Extract the [x, y] coordinate from the center of the cell holding the provided text.  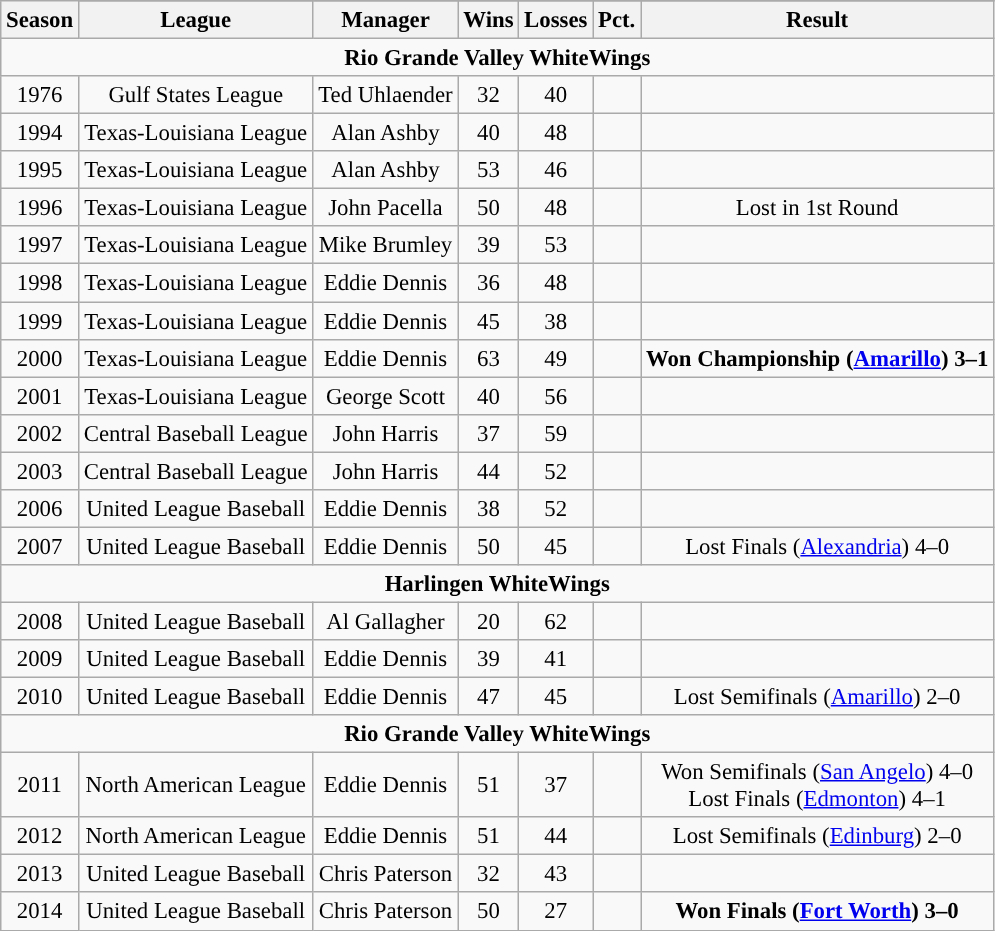
Lost Semifinals (Amarillo) 2–0 [818, 697]
2006 [40, 509]
1999 [40, 321]
Wins [488, 20]
Pct. [617, 20]
2014 [40, 912]
Losses [556, 20]
2013 [40, 874]
63 [488, 358]
Result [818, 20]
49 [556, 358]
George Scott [386, 396]
John Pacella [386, 208]
Won Finals (Fort Worth) 3–0 [818, 912]
1998 [40, 283]
2008 [40, 621]
2010 [40, 697]
1997 [40, 245]
Harlingen WhiteWings [498, 584]
Lost Semifinals (Edinburg) 2–0 [818, 836]
Lost in 1st Round [818, 208]
36 [488, 283]
Al Gallagher [386, 621]
1995 [40, 170]
1976 [40, 95]
2001 [40, 396]
1996 [40, 208]
Gulf States League [196, 95]
2011 [40, 786]
Won Semifinals (San Angelo) 4–0Lost Finals (Edmonton) 4–1 [818, 786]
2000 [40, 358]
62 [556, 621]
1994 [40, 133]
2012 [40, 836]
2007 [40, 546]
2002 [40, 433]
2003 [40, 471]
2009 [40, 659]
League [196, 20]
46 [556, 170]
Lost Finals (Alexandria) 4–0 [818, 546]
Season [40, 20]
Ted Uhlaender [386, 95]
Mike Brumley [386, 245]
43 [556, 874]
47 [488, 697]
27 [556, 912]
Won Championship (Amarillo) 3–1 [818, 358]
41 [556, 659]
59 [556, 433]
56 [556, 396]
20 [488, 621]
Manager [386, 20]
